Output the (x, y) coordinate of the center of the cell containing the given text.  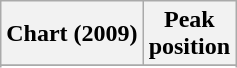
Peakposition (189, 34)
Chart (2009) (72, 34)
